Identify which cell holds the provided text, then report its [x, y] central coordinate. 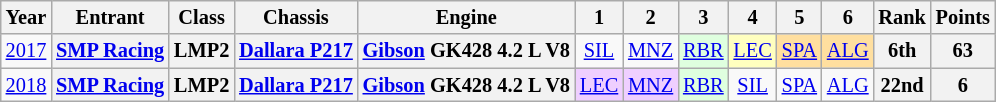
Class [202, 17]
1 [599, 17]
2017 [26, 51]
4 [753, 17]
63 [963, 51]
2 [650, 17]
2018 [26, 85]
Year [26, 17]
5 [800, 17]
Points [963, 17]
3 [703, 17]
Rank [902, 17]
22nd [902, 85]
6th [902, 51]
Entrant [110, 17]
Engine [466, 17]
Chassis [296, 17]
